Capture the cell that displays the provided text and extract its [x, y] central coordinate. 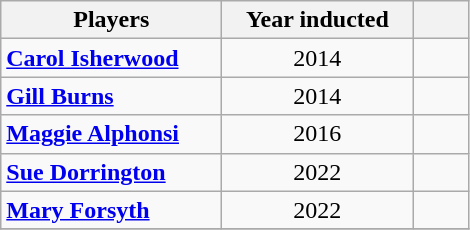
Maggie Alphonsi [112, 134]
Players [112, 20]
Sue Dorrington [112, 172]
Mary Forsyth [112, 210]
2016 [318, 134]
Carol Isherwood [112, 58]
Gill Burns [112, 96]
Year inducted [318, 20]
